From the cell containing the given text, extract its center point as (x, y) coordinate. 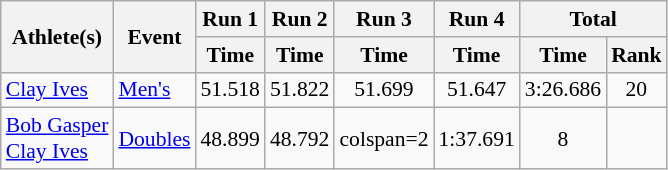
51.699 (384, 90)
Run 2 (300, 19)
48.899 (230, 138)
Clay Ives (58, 90)
51.647 (477, 90)
Athlete(s) (58, 36)
48.792 (300, 138)
Run 4 (477, 19)
Event (154, 36)
Rank (636, 55)
Run 3 (384, 19)
8 (563, 138)
Doubles (154, 138)
Bob Gasper Clay Ives (58, 138)
51.822 (300, 90)
1:37.691 (477, 138)
Total (594, 19)
20 (636, 90)
Men's (154, 90)
51.518 (230, 90)
3:26.686 (563, 90)
colspan=2 (384, 138)
Run 1 (230, 19)
